Scan for the cell matching the given text and deliver its (X, Y) coordinate at center. 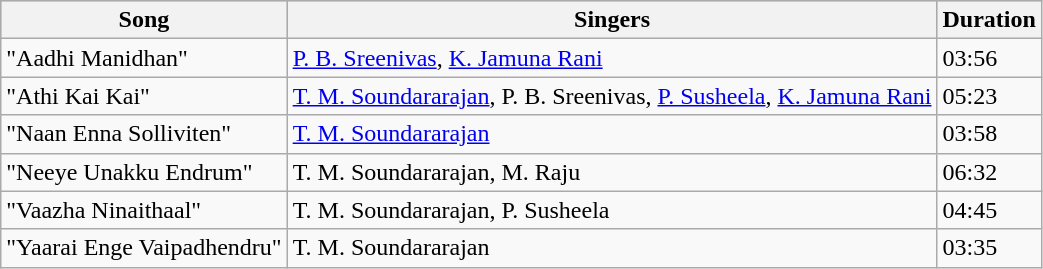
"Naan Enna Solliviten" (144, 134)
Song (144, 20)
03:56 (989, 58)
T. M. Soundararajan, P. B. Sreenivas, P. Susheela, K. Jamuna Rani (612, 96)
06:32 (989, 172)
03:35 (989, 248)
"Aadhi Manidhan" (144, 58)
"Athi Kai Kai" (144, 96)
"Neeye Unakku Endrum" (144, 172)
05:23 (989, 96)
03:58 (989, 134)
Duration (989, 20)
04:45 (989, 210)
P. B. Sreenivas, K. Jamuna Rani (612, 58)
Singers (612, 20)
"Yaarai Enge Vaipadhendru" (144, 248)
"Vaazha Ninaithaal" (144, 210)
T. M. Soundararajan, M. Raju (612, 172)
T. M. Soundararajan, P. Susheela (612, 210)
